Output the (X, Y) coordinate of the center of the cell containing the given text.  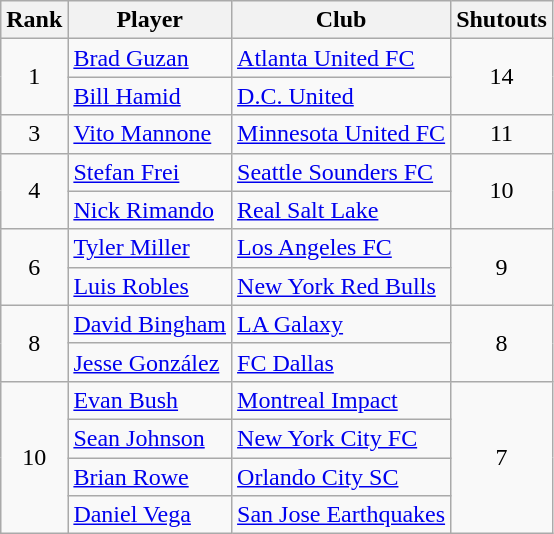
David Bingham (150, 324)
Rank (34, 20)
Daniel Vega (150, 515)
Evan Bush (150, 400)
FC Dallas (342, 362)
Minnesota United FC (342, 134)
San Jose Earthquakes (342, 515)
14 (502, 77)
Stefan Frei (150, 172)
1 (34, 77)
Tyler Miller (150, 248)
11 (502, 134)
Real Salt Lake (342, 210)
LA Galaxy (342, 324)
New York Red Bulls (342, 286)
Luis Robles (150, 286)
Shutouts (502, 20)
Club (342, 20)
Nick Rimando (150, 210)
Los Angeles FC (342, 248)
Brian Rowe (150, 477)
New York City FC (342, 438)
9 (502, 267)
Player (150, 20)
Sean Johnson (150, 438)
Seattle Sounders FC (342, 172)
Atlanta United FC (342, 58)
D.C. United (342, 96)
Jesse González (150, 362)
7 (502, 457)
Brad Guzan (150, 58)
3 (34, 134)
Montreal Impact (342, 400)
6 (34, 267)
Vito Mannone (150, 134)
Bill Hamid (150, 96)
4 (34, 191)
Orlando City SC (342, 477)
